Return the [X, Y] coordinate for the center point of the cell that contains the specified text.  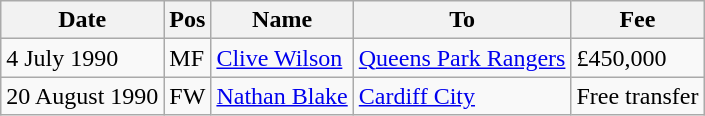
Clive Wilson [282, 58]
Name [282, 20]
20 August 1990 [82, 96]
4 July 1990 [82, 58]
Nathan Blake [282, 96]
Cardiff City [462, 96]
Fee [638, 20]
Queens Park Rangers [462, 58]
Free transfer [638, 96]
Pos [188, 20]
£450,000 [638, 58]
Date [82, 20]
FW [188, 96]
MF [188, 58]
To [462, 20]
